Extract the (X, Y) coordinate from the center of the cell holding the provided text.  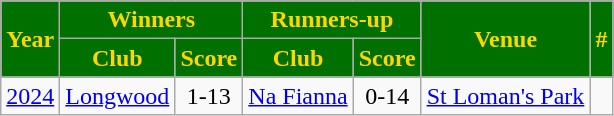
Na Fianna (298, 96)
Year (30, 39)
Venue (506, 39)
1-13 (209, 96)
Runners-up (332, 20)
Winners (152, 20)
# (602, 39)
2024 (30, 96)
0-14 (387, 96)
Longwood (118, 96)
St Loman's Park (506, 96)
